Return the [x, y] coordinate for the center point of the cell that contains the specified text.  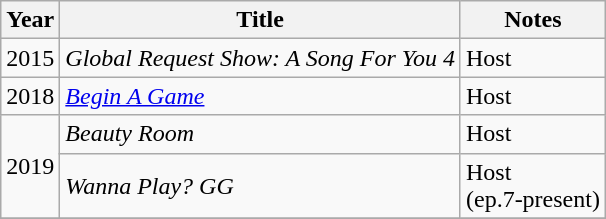
Title [260, 20]
Year [30, 20]
Begin A Game [260, 96]
2018 [30, 96]
Global Request Show: A Song For You 4 [260, 58]
Wanna Play? GG [260, 186]
Host(ep.7-present) [532, 186]
Notes [532, 20]
2015 [30, 58]
Beauty Room [260, 134]
2019 [30, 166]
